Extract the (x, y) coordinate from the center of the cell holding the provided text.  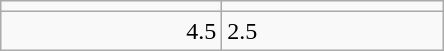
4.5 (112, 31)
2.5 (332, 31)
